From the cell containing the given text, extract its center point as [x, y] coordinate. 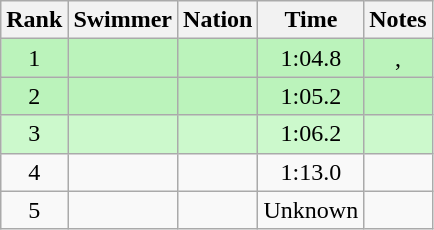
Swimmer [123, 20]
Nation [218, 20]
3 [34, 134]
Notes [398, 20]
1:05.2 [311, 96]
Time [311, 20]
, [398, 58]
4 [34, 172]
1:13.0 [311, 172]
1 [34, 58]
2 [34, 96]
1:04.8 [311, 58]
Unknown [311, 210]
Rank [34, 20]
1:06.2 [311, 134]
5 [34, 210]
